Scan for the cell matching the given text and deliver its [x, y] coordinate at center. 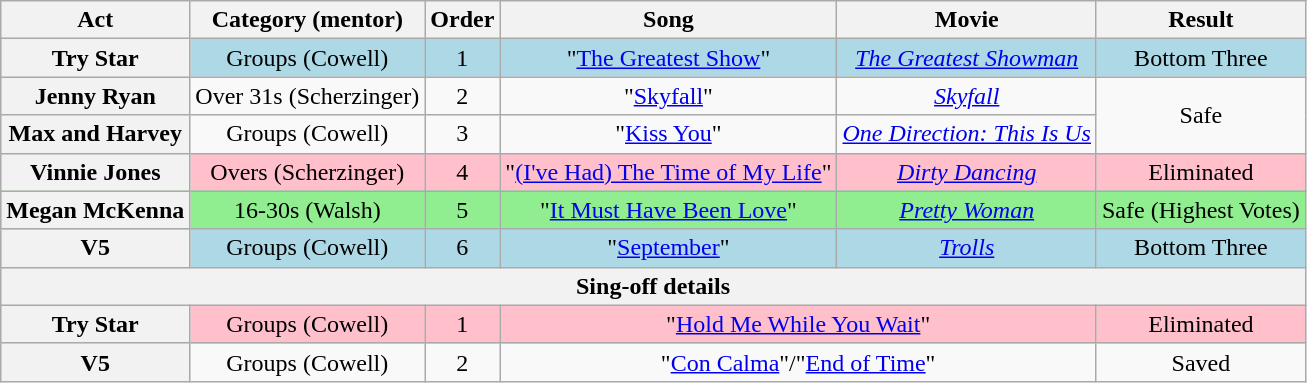
3 [462, 134]
Skyfall [967, 96]
The Greatest Showman [967, 58]
6 [462, 248]
Song [668, 20]
Act [96, 20]
Sing-off details [654, 286]
"September" [668, 248]
Megan McKenna [96, 210]
"The Greatest Show" [668, 58]
"Skyfall" [668, 96]
One Direction: This Is Us [967, 134]
Safe [1200, 115]
Category (mentor) [308, 20]
Order [462, 20]
16-30s (Walsh) [308, 210]
Over 31s (Scherzinger) [308, 96]
Dirty Dancing [967, 172]
Result [1200, 20]
Safe (Highest Votes) [1200, 210]
Pretty Woman [967, 210]
Saved [1200, 362]
"It Must Have Been Love" [668, 210]
Movie [967, 20]
4 [462, 172]
Overs (Scherzinger) [308, 172]
"Hold Me While You Wait" [798, 324]
5 [462, 210]
Max and Harvey [96, 134]
Jenny Ryan [96, 96]
"(I've Had) The Time of My Life" [668, 172]
"Kiss You" [668, 134]
"Con Calma"/"End of Time" [798, 362]
Vinnie Jones [96, 172]
Trolls [967, 248]
